For the text-containing cell, return its midpoint in (X, Y) coordinate format. 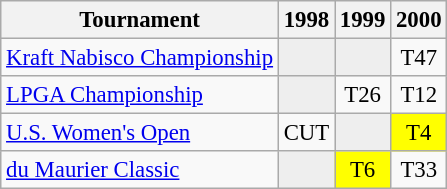
1998 (306, 20)
CUT (306, 133)
T26 (363, 95)
U.S. Women's Open (140, 133)
T4 (419, 133)
du Maurier Classic (140, 170)
Kraft Nabisco Championship (140, 58)
T47 (419, 58)
LPGA Championship (140, 95)
1999 (363, 20)
T6 (363, 170)
2000 (419, 20)
T33 (419, 170)
T12 (419, 95)
Tournament (140, 20)
